Detect which cell encompasses the target text, then output its [X, Y] center coordinate. 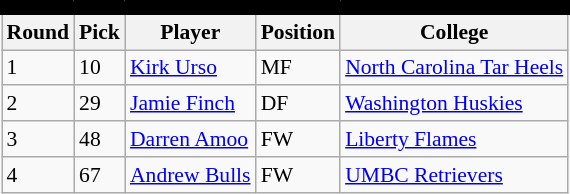
MF [298, 68]
4 [38, 175]
Andrew Bulls [190, 175]
UMBC Retrievers [454, 175]
Pick [100, 32]
Darren Amoo [190, 139]
Kirk Urso [190, 68]
Liberty Flames [454, 139]
2 [38, 104]
DF [298, 104]
College [454, 32]
48 [100, 139]
10 [100, 68]
Washington Huskies [454, 104]
1 [38, 68]
Round [38, 32]
Jamie Finch [190, 104]
North Carolina Tar Heels [454, 68]
67 [100, 175]
3 [38, 139]
Player [190, 32]
Position [298, 32]
29 [100, 104]
